For the text-containing cell, return its midpoint in (X, Y) coordinate format. 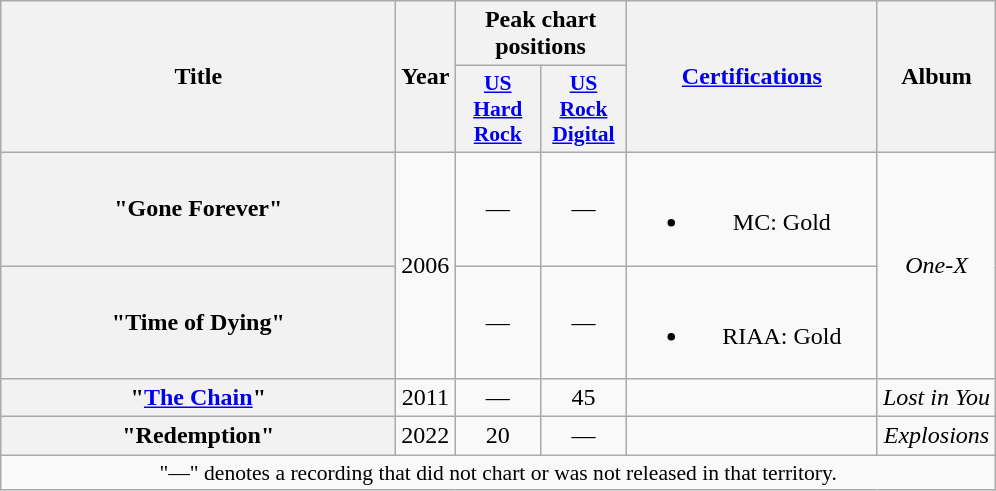
45 (584, 398)
Lost in You (936, 398)
2006 (426, 265)
USHardRock (498, 110)
20 (498, 436)
MC: Gold (752, 208)
Year (426, 77)
2011 (426, 398)
"Gone Forever" (198, 208)
"—" denotes a recording that did not chart or was not released in that territory. (498, 473)
"Time of Dying" (198, 322)
One-X (936, 265)
2022 (426, 436)
Album (936, 77)
Peak chart positions (540, 34)
Explosions (936, 436)
Certifications (752, 77)
USRockDigital (584, 110)
Title (198, 77)
"Redemption" (198, 436)
RIAA: Gold (752, 322)
"The Chain" (198, 398)
